Find where the given text appears and provide that cell's center as (x, y) coordinate. 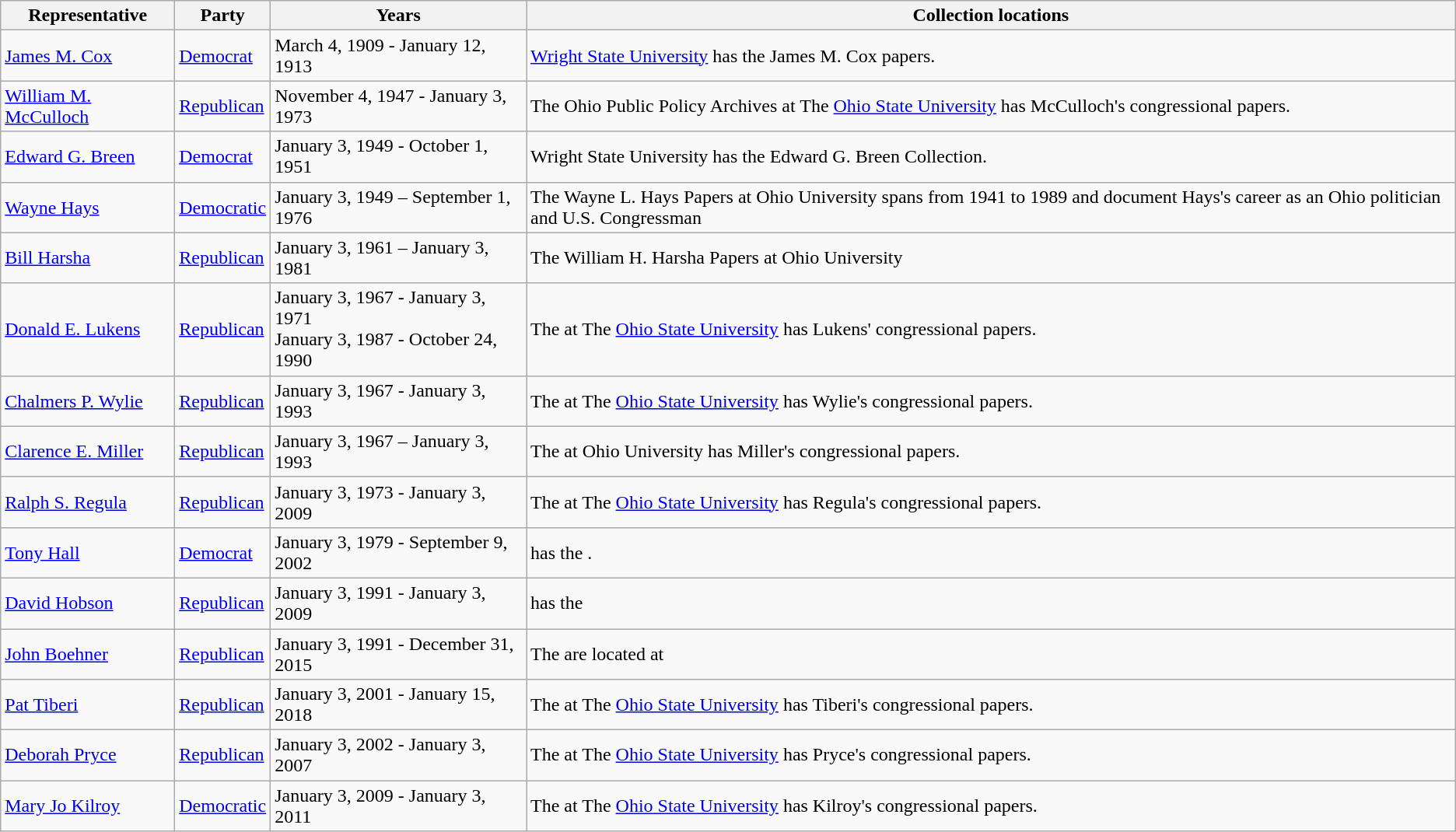
January 3, 1967 - January 3, 1993 (398, 401)
January 3, 2009 - January 3, 2011 (398, 806)
Years (398, 16)
January 3, 1973 - January 3, 2009 (398, 502)
James M. Cox (88, 56)
January 3, 1991 - December 31, 2015 (398, 653)
Clarence E. Miller (88, 451)
January 3, 1967 - January 3, 1971January 3, 1987 - October 24, 1990 (398, 330)
The at The Ohio State University has Wylie's congressional papers. (991, 401)
Bill Harsha (88, 258)
Pat Tiberi (88, 704)
William M. McCulloch (88, 106)
January 3, 1961 – January 3, 1981 (398, 258)
Wright State University has the Edward G. Breen Collection. (991, 157)
November 4, 1947 - January 3, 1973 (398, 106)
The William H. Harsha Papers at Ohio University (991, 258)
Deborah Pryce (88, 756)
The at The Ohio State University has Kilroy's congressional papers. (991, 806)
has the (991, 603)
Donald E. Lukens (88, 330)
The at The Ohio State University has Lukens' congressional papers. (991, 330)
Wright State University has the James M. Cox papers. (991, 56)
Mary Jo Kilroy (88, 806)
January 3, 1991 - January 3, 2009 (398, 603)
The at The Ohio State University has Pryce's congressional papers. (991, 756)
Collection locations (991, 16)
Party (222, 16)
The Ohio Public Policy Archives at The Ohio State University has McCulloch's congressional papers. (991, 106)
John Boehner (88, 653)
Edward G. Breen (88, 157)
Wayne Hays (88, 207)
The at The Ohio State University has Regula's congressional papers. (991, 502)
January 3, 1949 - October 1, 1951 (398, 157)
David Hobson (88, 603)
Ralph S. Regula (88, 502)
The are located at (991, 653)
January 3, 2002 - January 3, 2007 (398, 756)
Chalmers P. Wylie (88, 401)
January 3, 2001 - January 15, 2018 (398, 704)
The Wayne L. Hays Papers at Ohio University spans from 1941 to 1989 and document Hays's career as an Ohio politician and U.S. Congressman (991, 207)
January 3, 1979 - September 9, 2002 (398, 552)
The at The Ohio State University has Tiberi's congressional papers. (991, 704)
Representative (88, 16)
has the . (991, 552)
Tony Hall (88, 552)
January 3, 1967 – January 3, 1993 (398, 451)
The at Ohio University has Miller's congressional papers. (991, 451)
March 4, 1909 - January 12, 1913 (398, 56)
January 3, 1949 – September 1, 1976 (398, 207)
